Provide the (x, y) coordinate of the cell's center where the given text is located.  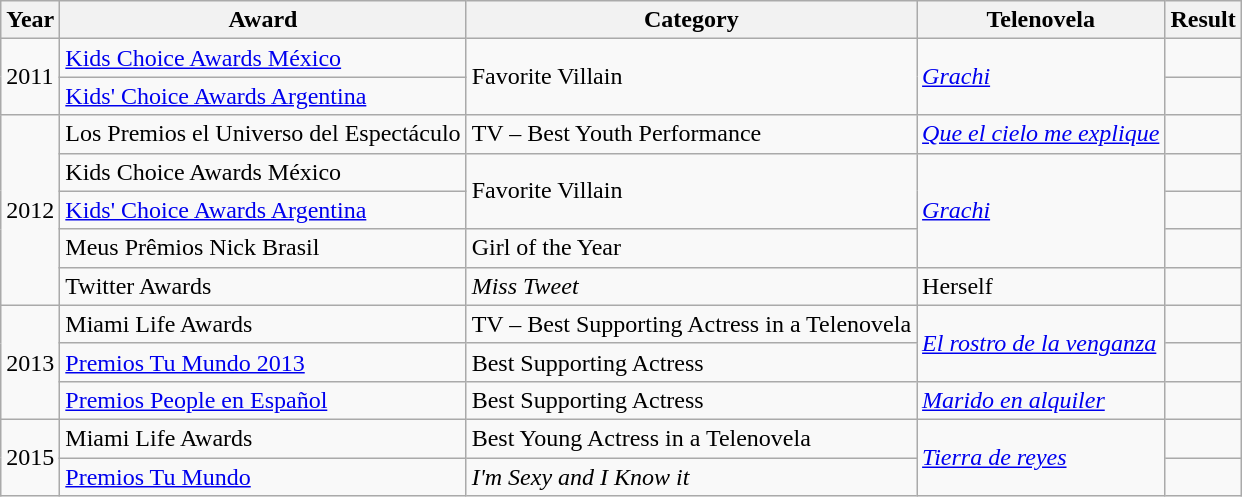
Category (691, 20)
Twitter Awards (263, 286)
Premios Tu Mundo (263, 477)
Result (1203, 20)
Los Premios el Universo del Espectáculo (263, 134)
2012 (30, 210)
Marido en alquiler (1041, 400)
Year (30, 20)
El rostro de la venganza (1041, 343)
TV – Best Youth Performance (691, 134)
Miss Tweet (691, 286)
Premios People en Español (263, 400)
2015 (30, 457)
Meus Prêmios Nick Brasil (263, 248)
Tierra de reyes (1041, 457)
Que el cielo me explique (1041, 134)
2013 (30, 362)
2011 (30, 77)
Herself (1041, 286)
Telenovela (1041, 20)
Award (263, 20)
Best Young Actress in a Telenovela (691, 438)
I'm Sexy and I Know it (691, 477)
TV – Best Supporting Actress in a Telenovela (691, 324)
Premios Tu Mundo 2013 (263, 362)
Girl of the Year (691, 248)
